Capture the cell that displays the provided text and extract its (x, y) central coordinate. 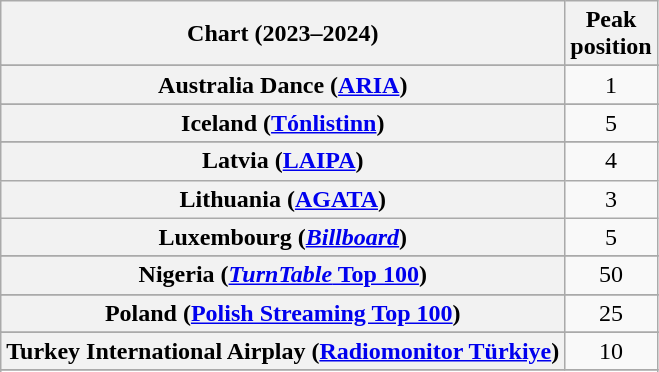
3 (611, 199)
Australia Dance (ARIA) (283, 85)
50 (611, 275)
Luxembourg (Billboard) (283, 237)
4 (611, 161)
1 (611, 85)
Iceland (Tónlistinn) (283, 123)
Peakposition (611, 34)
Latvia (LAIPA) (283, 161)
Turkey International Airplay (Radiomonitor Türkiye) (283, 351)
Chart (2023–2024) (283, 34)
Lithuania (AGATA) (283, 199)
10 (611, 351)
Nigeria (TurnTable Top 100) (283, 275)
25 (611, 313)
Poland (Polish Streaming Top 100) (283, 313)
